Determine the (x, y) coordinate at the center of the cell enclosing the given text.  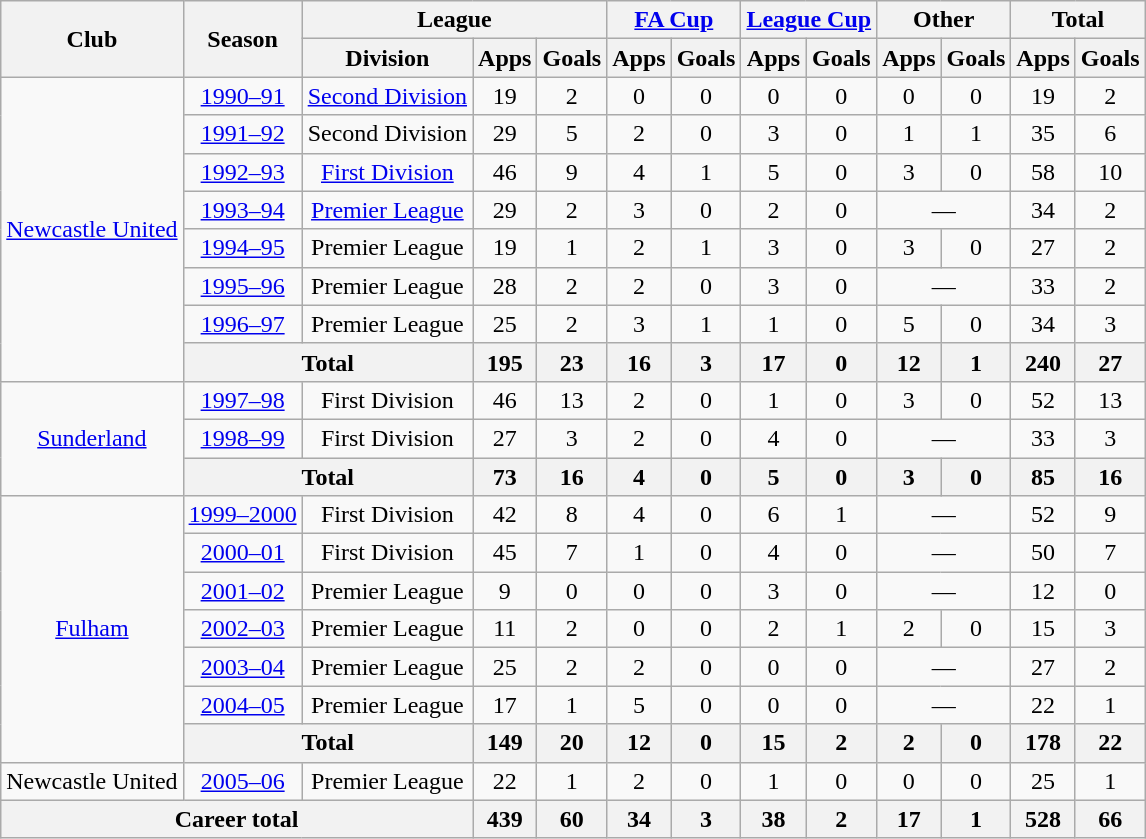
1998–99 (242, 438)
League Cup (809, 20)
42 (505, 515)
FA Cup (674, 20)
2005–06 (242, 781)
1997–98 (242, 400)
League (454, 20)
Club (92, 39)
2003–04 (242, 667)
1995–96 (242, 286)
Season (242, 39)
35 (1043, 134)
Fulham (92, 629)
11 (505, 629)
2004–05 (242, 705)
58 (1043, 172)
20 (572, 743)
2002–03 (242, 629)
240 (1043, 362)
60 (572, 819)
50 (1043, 553)
8 (572, 515)
1999–2000 (242, 515)
23 (572, 362)
1993–94 (242, 210)
2001–02 (242, 591)
Sunderland (92, 438)
1992–93 (242, 172)
45 (505, 553)
1996–97 (242, 324)
1991–92 (242, 134)
178 (1043, 743)
28 (505, 286)
2000–01 (242, 553)
195 (505, 362)
10 (1110, 172)
439 (505, 819)
66 (1110, 819)
528 (1043, 819)
73 (505, 477)
1990–91 (242, 96)
1994–95 (242, 248)
Career total (237, 819)
85 (1043, 477)
Division (387, 58)
Other (944, 20)
38 (774, 819)
149 (505, 743)
